Return [x, y] of the center of cell containing provided text 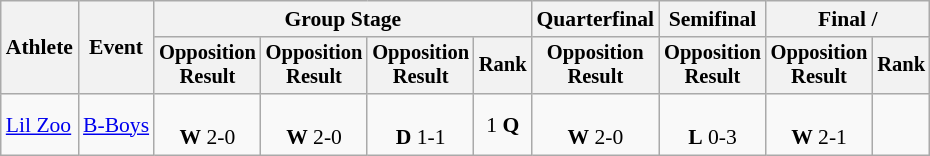
1 Q [503, 124]
Event [116, 48]
Group Stage [342, 19]
L 0-3 [712, 124]
B-Boys [116, 124]
Semifinal [712, 19]
W 2-1 [820, 124]
Quarterfinal [595, 19]
D 1-1 [420, 124]
Final / [848, 19]
Athlete [40, 48]
Lil Zoo [40, 124]
